Return [X, Y] of the center of cell containing provided text 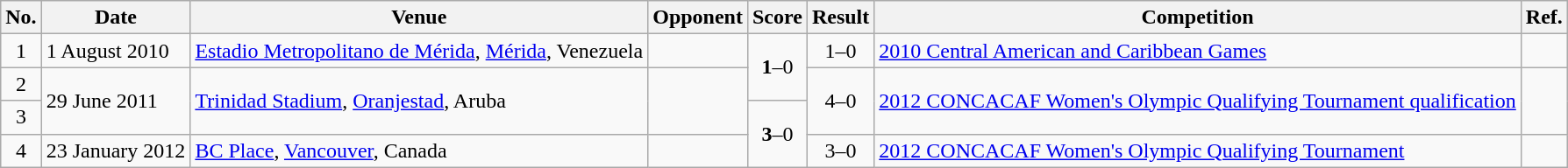
Score [777, 17]
2012 CONCACAF Women's Olympic Qualifying Tournament [1198, 150]
4 [21, 150]
23 January 2012 [116, 150]
4–0 [840, 101]
Result [840, 17]
Ref. [1543, 17]
BC Place, Vancouver, Canada [419, 150]
Date [116, 17]
1 [21, 51]
1 August 2010 [116, 51]
2010 Central American and Caribbean Games [1198, 51]
2012 CONCACAF Women's Olympic Qualifying Tournament qualification [1198, 101]
2 [21, 84]
No. [21, 17]
29 June 2011 [116, 101]
Estadio Metropolitano de Mérida, Mérida, Venezuela [419, 51]
3 [21, 117]
Competition [1198, 17]
Venue [419, 17]
Trinidad Stadium, Oranjestad, Aruba [419, 101]
Opponent [698, 17]
